Capture the cell that displays the provided text and extract its [x, y] central coordinate. 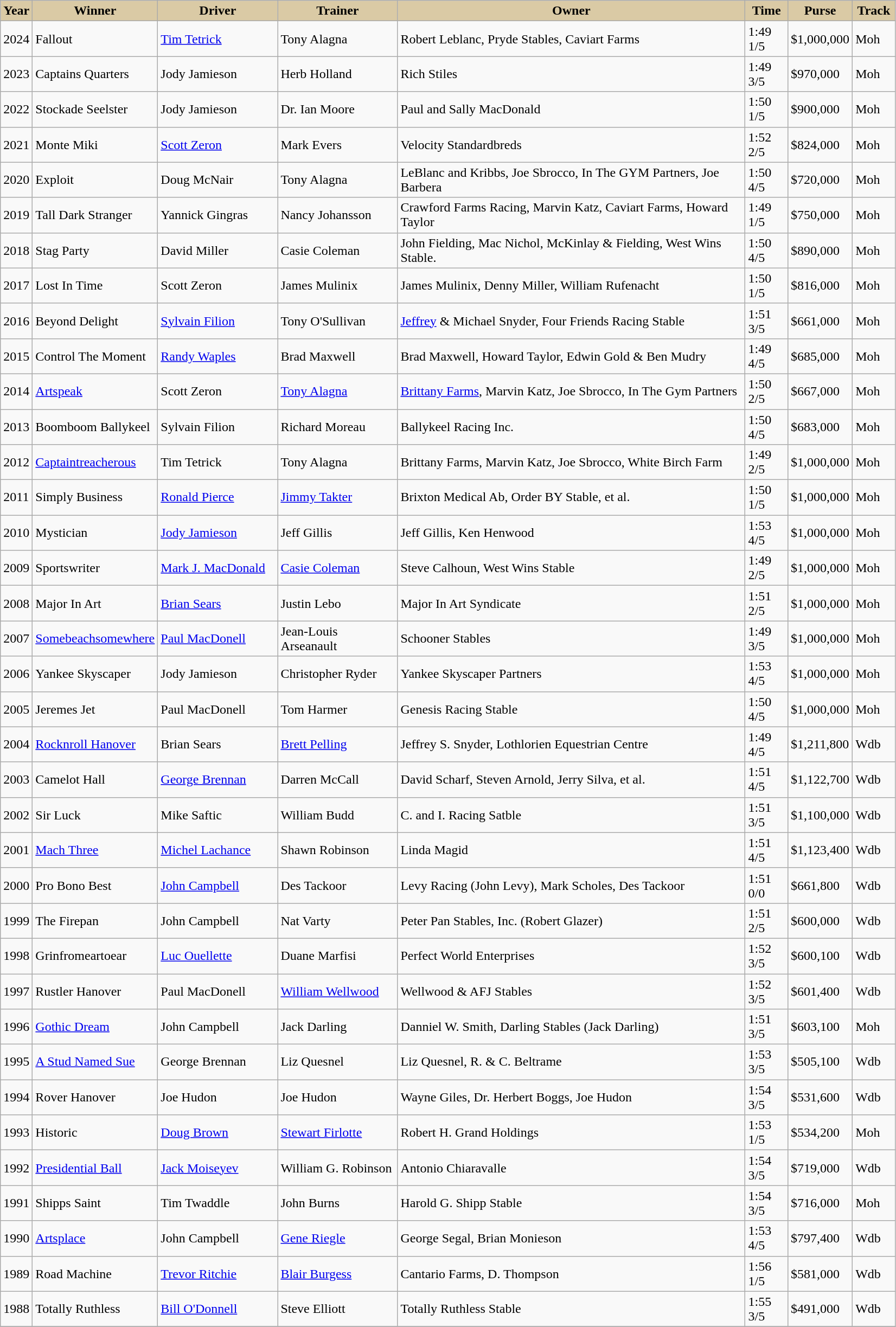
$534,200 [820, 1132]
Tony O'Sullivan [337, 321]
Blair Burgess [337, 1273]
Totally Ruthless Stable [572, 1309]
Time [767, 11]
William G. Robinson [337, 1168]
1992 [16, 1168]
Randy Waples [218, 356]
Grinfromeartoear [95, 956]
$685,000 [820, 356]
Peter Pan Stables, Inc. (Robert Glazer) [572, 921]
Exploit [95, 180]
2001 [16, 850]
1996 [16, 1027]
2014 [16, 392]
Justin Lebo [337, 603]
2017 [16, 285]
Jack Darling [337, 1027]
Artspeak [95, 392]
2006 [16, 674]
Control The Moment [95, 356]
$683,000 [820, 426]
2019 [16, 215]
C. and I. Racing Satble [572, 815]
1995 [16, 1062]
Winner [95, 11]
Wayne Giles, Dr. Herbert Boggs, Joe Hudon [572, 1098]
Schooner Stables [572, 639]
1998 [16, 956]
Richard Moreau [337, 426]
1993 [16, 1132]
Tom Harmer [337, 709]
Liz Quesnel, R. & C. Beltrame [572, 1062]
Shawn Robinson [337, 850]
Nancy Johansson [337, 215]
Steve Elliott [337, 1309]
Yankee Skyscaper Partners [572, 674]
Trainer [337, 11]
Purse [820, 11]
Ballykeel Racing Inc. [572, 426]
Stewart Firlotte [337, 1132]
William Wellwood [337, 991]
$531,600 [820, 1098]
Artsplace [95, 1239]
2005 [16, 709]
Mystician [95, 533]
Jeff Gillis, Ken Henwood [572, 533]
Michel Lachance [218, 850]
2023 [16, 74]
Velocity Standardbreds [572, 144]
Yankee Skyscaper [95, 674]
$491,000 [820, 1309]
$1,122,700 [820, 780]
Somebeachsomewhere [95, 639]
Danniel W. Smith, Darling Stables (Jack Darling) [572, 1027]
2015 [16, 356]
David Miller [218, 251]
Mike Saftic [218, 815]
Fallout [95, 39]
George Segal, Brian Monieson [572, 1239]
Brad Maxwell, Howard Taylor, Edwin Gold & Ben Mudry [572, 356]
$900,000 [820, 110]
1994 [16, 1098]
2011 [16, 498]
Robert H. Grand Holdings [572, 1132]
$890,000 [820, 251]
Tall Dark Stranger [95, 215]
Yannick Gingras [218, 215]
Crawford Farms Racing, Marvin Katz, Caviart Farms, Howard Taylor [572, 215]
Genesis Racing Stable [572, 709]
Antonio Chiaravalle [572, 1168]
Brixton Medical Ab, Order BY Stable, et al. [572, 498]
2021 [16, 144]
Rover Hanover [95, 1098]
James Mulinix [337, 285]
$1,211,800 [820, 744]
Sir Luck [95, 815]
$816,000 [820, 285]
Trevor Ritchie [218, 1273]
Pro Bono Best [95, 885]
1991 [16, 1203]
1:53 1/5 [767, 1132]
2007 [16, 639]
$661,800 [820, 885]
$824,000 [820, 144]
$603,100 [820, 1027]
William Budd [337, 815]
Liz Quesnel [337, 1062]
$719,000 [820, 1168]
Track [874, 11]
$797,400 [820, 1239]
2012 [16, 462]
Brittany Farms, Marvin Katz, Joe Sbrocco, White Birch Farm [572, 462]
1999 [16, 921]
Jean-Louis Arseanault [337, 639]
Boomboom Ballykeel [95, 426]
Major In Art [95, 603]
$600,000 [820, 921]
Steve Calhoun, West Wins Stable [572, 568]
Doug Brown [218, 1132]
Jeff Gillis [337, 533]
Jeffrey & Michael Snyder, Four Friends Racing Stable [572, 321]
Cantario Farms, D. Thompson [572, 1273]
Totally Ruthless [95, 1309]
Stockade Seelster [95, 110]
$750,000 [820, 215]
1990 [16, 1239]
$661,000 [820, 321]
2013 [16, 426]
2004 [16, 744]
Road Machine [95, 1273]
1989 [16, 1273]
$970,000 [820, 74]
David Scharf, Steven Arnold, Jerry Silva, et al. [572, 780]
2024 [16, 39]
1:56 1/5 [767, 1273]
Shipps Saint [95, 1203]
Gothic Dream [95, 1027]
LeBlanc and Kribbs, Joe Sbrocco, In The GYM Partners, Joe Barbera [572, 180]
Mark Evers [337, 144]
Duane Marfisi [337, 956]
Simply Business [95, 498]
Linda Magid [572, 850]
1988 [16, 1309]
Lost In Time [95, 285]
1997 [16, 991]
$667,000 [820, 392]
Christopher Ryder [337, 674]
Rich Stiles [572, 74]
Rocknroll Hanover [95, 744]
John Fielding, Mac Nichol, McKinlay & Fielding, West Wins Stable. [572, 251]
Owner [572, 11]
2002 [16, 815]
2003 [16, 780]
Presidential Ball [95, 1168]
James Mulinix, Denny Miller, William Rufenacht [572, 285]
Rustler Hanover [95, 991]
Captains Quarters [95, 74]
Camelot Hall [95, 780]
Wellwood & AFJ Stables [572, 991]
$601,400 [820, 991]
$600,100 [820, 956]
$720,000 [820, 180]
2016 [16, 321]
2000 [16, 885]
Captaintreacherous [95, 462]
Nat Varty [337, 921]
Jeffrey S. Snyder, Lothlorien Equestrian Centre [572, 744]
$1,123,400 [820, 850]
$581,000 [820, 1273]
1:51 0/0 [767, 885]
Brett Pelling [337, 744]
Darren McCall [337, 780]
$505,100 [820, 1062]
Stag Party [95, 251]
Jeremes Jet [95, 709]
Driver [218, 11]
Jack Moiseyev [218, 1168]
1:52 2/5 [767, 144]
1:50 2/5 [767, 392]
Sportswriter [95, 568]
Bill O'Donnell [218, 1309]
Luc Ouellette [218, 956]
Mach Three [95, 850]
Robert Leblanc, Pryde Stables, Caviart Farms [572, 39]
Paul and Sally MacDonald [572, 110]
2020 [16, 180]
2010 [16, 533]
1:53 3/5 [767, 1062]
Year [16, 11]
2018 [16, 251]
Brittany Farms, Marvin Katz, Joe Sbrocco, In The Gym Partners [572, 392]
Harold G. Shipp Stable [572, 1203]
1:55 3/5 [767, 1309]
Tim Twaddle [218, 1203]
$1,100,000 [820, 815]
A Stud Named Sue [95, 1062]
2008 [16, 603]
2022 [16, 110]
The Firepan [95, 921]
2009 [16, 568]
$716,000 [820, 1203]
Doug McNair [218, 180]
Herb Holland [337, 74]
Monte Miki [95, 144]
Des Tackoor [337, 885]
Jimmy Takter [337, 498]
Perfect World Enterprises [572, 956]
Mark J. MacDonald [218, 568]
Brad Maxwell [337, 356]
Gene Riegle [337, 1239]
Historic [95, 1132]
Beyond Delight [95, 321]
Major In Art Syndicate [572, 603]
Levy Racing (John Levy), Mark Scholes, Des Tackoor [572, 885]
Dr. Ian Moore [337, 110]
Ronald Pierce [218, 498]
John Burns [337, 1203]
